Scan for the cell matching the given text and deliver its [x, y] coordinate at center. 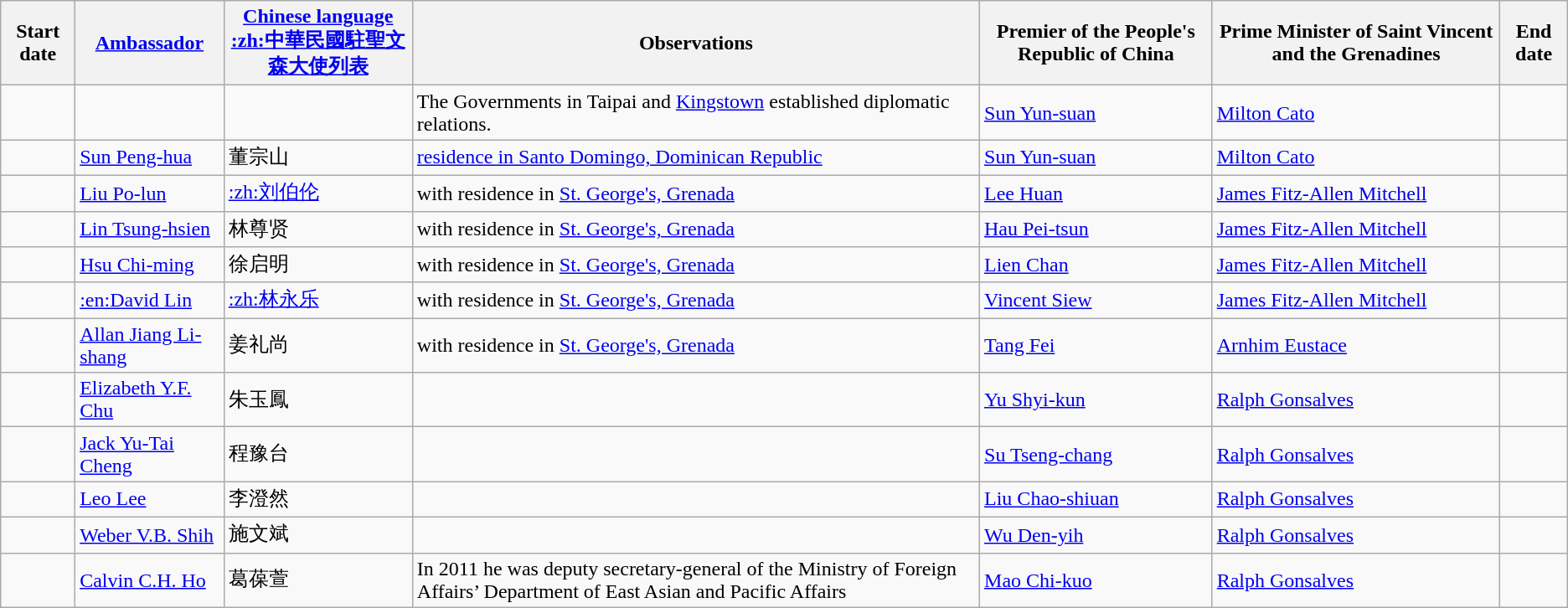
Mao Chi-kuo [1096, 580]
:zh:刘伯伦 [318, 193]
Prime Minister of Saint Vincent and the Grenadines [1356, 44]
Ambassador [150, 44]
Hsu Chi-ming [150, 265]
Calvin C.H. Ho [150, 580]
施文斌 [318, 534]
Sun Peng-hua [150, 157]
:en:David Lin [150, 300]
Su Tseng-chang [1096, 454]
Jack Yu-Tai Cheng [150, 454]
李澄然 [318, 499]
Yu Shyi-kun [1096, 400]
Liu Po-lun [150, 193]
Leo Lee [150, 499]
Liu Chao-shiuan [1096, 499]
End date [1534, 44]
Tang Fei [1096, 345]
Hau Pei-tsun [1096, 229]
Lien Chan [1096, 265]
Start date [39, 44]
Lin Tsung-hsien [150, 229]
In 2011 he was deputy secretary-general of the Ministry of Foreign Affairs’ Department of East Asian and Pacific Affairs [695, 580]
Arnhim Eustace [1356, 345]
徐启明 [318, 265]
Wu Den-yih [1096, 534]
Vincent Siew [1096, 300]
The Governments in Taipai and Kingstown established diplomatic relations. [695, 112]
葛葆萱 [318, 580]
董宗山 [318, 157]
Lee Huan [1096, 193]
林尊贤 [318, 229]
Allan Jiang Li-shang [150, 345]
residence in Santo Domingo, Dominican Republic [695, 157]
Weber V.B. Shih [150, 534]
姜礼尚 [318, 345]
朱玉鳳 [318, 400]
:zh:林永乐 [318, 300]
Observations [695, 44]
程豫台 [318, 454]
Elizabeth Y.F. Chu [150, 400]
Premier of the People's Republic of China [1096, 44]
Chinese language:zh:中華民國駐聖文森大使列表 [318, 44]
